Detect which cell encompasses the target text, then output its [X, Y] center coordinate. 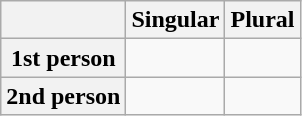
Singular [176, 20]
2nd person [64, 96]
1st person [64, 58]
Plural [262, 20]
